From the cell containing the given text, extract its center point as (X, Y) coordinate. 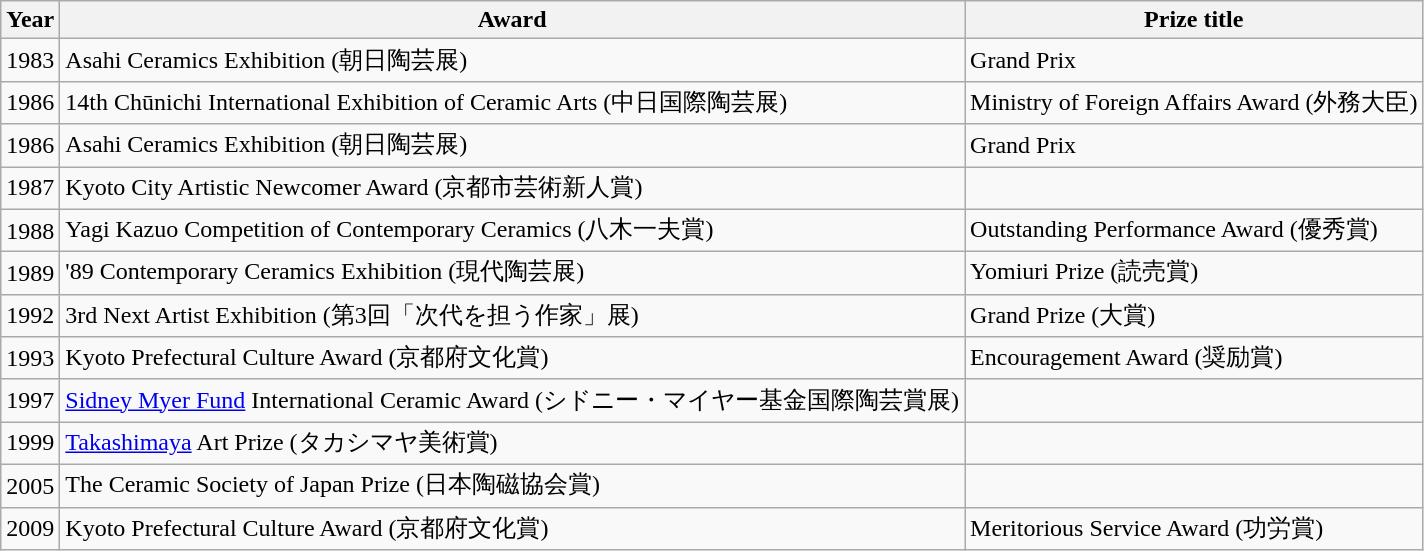
Grand Prize (大賞) (1194, 316)
The Ceramic Society of Japan Prize (日本陶磁協会賞) (512, 486)
14th Chūnichi International Exhibition of Ceramic Arts (中日国際陶芸展) (512, 102)
Sidney Myer Fund International Ceramic Award (シドニー・マイヤー基金国際陶芸賞展) (512, 400)
Year (30, 20)
Outstanding Performance Award (優秀賞) (1194, 230)
Kyoto City Artistic Newcomer Award (京都市芸術新人賞) (512, 188)
Meritorious Service Award (功労賞) (1194, 528)
1992 (30, 316)
2009 (30, 528)
1988 (30, 230)
1993 (30, 358)
Prize title (1194, 20)
Yagi Kazuo Competition of Contemporary Ceramics (八木一夫賞) (512, 230)
1997 (30, 400)
1987 (30, 188)
3rd Next Artist Exhibition (第3回「次代を担う作家」展) (512, 316)
1983 (30, 60)
1999 (30, 444)
Encouragement Award (奨励賞) (1194, 358)
2005 (30, 486)
'89 Contemporary Ceramics Exhibition (現代陶芸展) (512, 274)
Award (512, 20)
Takashimaya Art Prize (タカシマヤ美術賞) (512, 444)
1989 (30, 274)
Yomiuri Prize (読売賞) (1194, 274)
Ministry of Foreign Affairs Award (外務大臣) (1194, 102)
